Output the [x, y] coordinate of the center of the cell containing the given text.  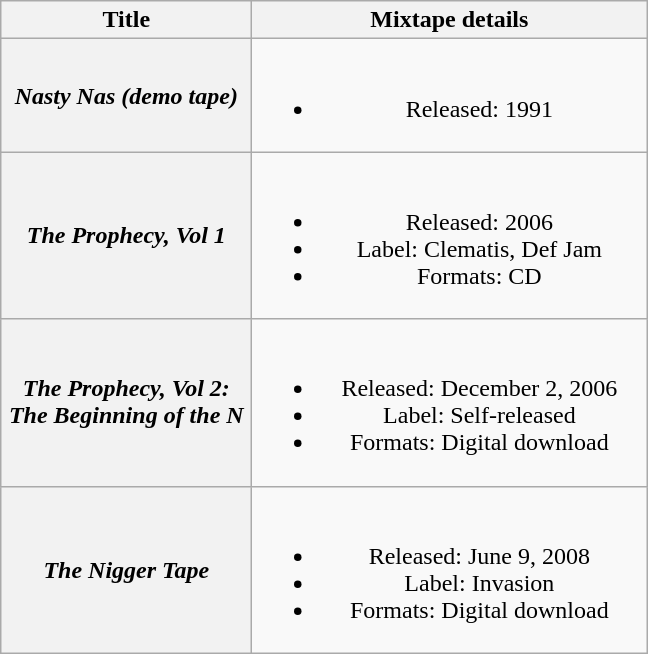
Nasty Nas (demo tape) [126, 96]
The Prophecy, Vol 1 [126, 236]
Released: December 2, 2006Label: Self-releasedFormats: Digital download [450, 402]
The Nigger Tape [126, 570]
The Prophecy, Vol 2: The Beginning of the N [126, 402]
Released: 2006Label: Clematis, Def JamFormats: CD [450, 236]
Released: June 9, 2008Label: InvasionFormats: Digital download [450, 570]
Mixtape details [450, 20]
Released: 1991 [450, 96]
Title [126, 20]
